Scan for the cell matching the given text and deliver its (X, Y) coordinate at center. 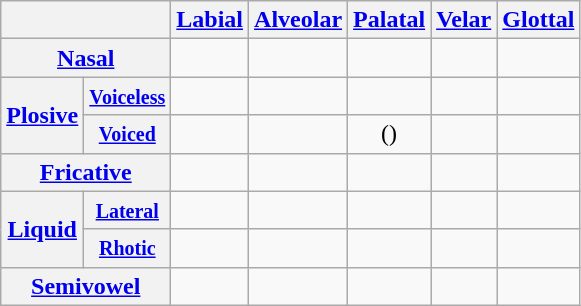
Voiceless (128, 96)
Glottal (538, 20)
() (390, 134)
Velar (464, 20)
Plosive (42, 115)
Semivowel (86, 286)
Liquid (42, 229)
Alveolar (298, 20)
Fricative (86, 172)
Lateral (128, 210)
Labial (210, 20)
Voiced (128, 134)
Nasal (86, 58)
Rhotic (128, 248)
Palatal (390, 20)
